From the cell containing the given text, extract its center point as [X, Y] coordinate. 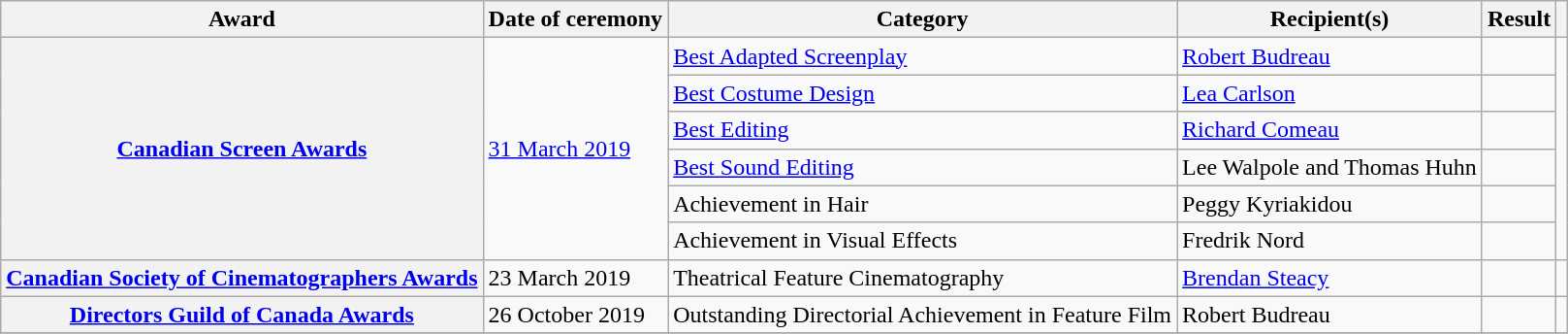
Result [1519, 19]
Achievement in Visual Effects [923, 241]
Canadian Screen Awards [242, 149]
Best Editing [923, 130]
Best Sound Editing [923, 167]
Award [242, 19]
Canadian Society of Cinematographers Awards [242, 278]
Outstanding Directorial Achievement in Feature Film [923, 315]
Recipient(s) [1330, 19]
Directors Guild of Canada Awards [242, 315]
31 March 2019 [576, 149]
Peggy Kyriakidou [1330, 204]
Richard Comeau [1330, 130]
23 March 2019 [576, 278]
Lea Carlson [1330, 93]
Best Adapted Screenplay [923, 56]
Category [923, 19]
Lee Walpole and Thomas Huhn [1330, 167]
Theatrical Feature Cinematography [923, 278]
Achievement in Hair [923, 204]
Date of ceremony [576, 19]
Brendan Steacy [1330, 278]
Best Costume Design [923, 93]
26 October 2019 [576, 315]
Fredrik Nord [1330, 241]
